Find where the given text appears and provide that cell's center as (X, Y) coordinate. 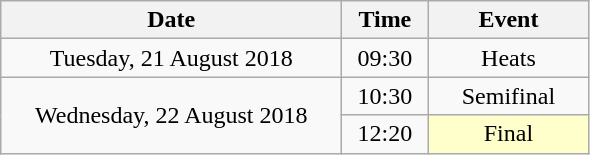
10:30 (385, 96)
12:20 (385, 134)
09:30 (385, 58)
Event (508, 20)
Time (385, 20)
Date (172, 20)
Tuesday, 21 August 2018 (172, 58)
Final (508, 134)
Semifinal (508, 96)
Heats (508, 58)
Wednesday, 22 August 2018 (172, 115)
